Extract the [x, y] coordinate from the center of the cell holding the provided text.  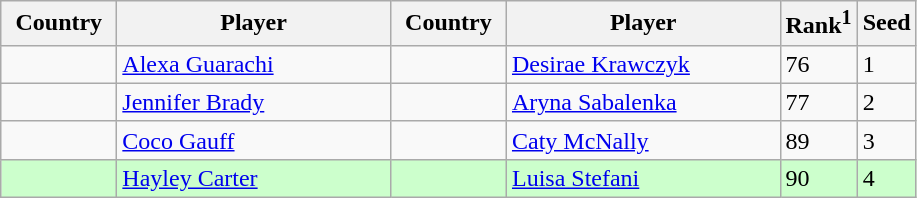
1 [886, 64]
Coco Gauff [254, 140]
Jennifer Brady [254, 102]
Luisa Stefani [643, 178]
3 [886, 140]
Rank1 [818, 24]
4 [886, 178]
Aryna Sabalenka [643, 102]
77 [818, 102]
Caty McNally [643, 140]
90 [818, 178]
Alexa Guarachi [254, 64]
Desirae Krawczyk [643, 64]
89 [818, 140]
Seed [886, 24]
2 [886, 102]
Hayley Carter [254, 178]
76 [818, 64]
